Return (x, y) of the center of cell containing provided text 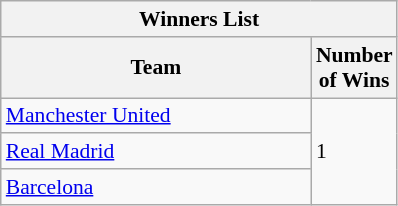
Barcelona (156, 187)
Manchester United (156, 116)
Number of Wins (354, 68)
Team (156, 68)
Winners List (200, 19)
Real Madrid (156, 152)
1 (354, 152)
